Determine the (X, Y) coordinate at the center of the cell enclosing the given text.  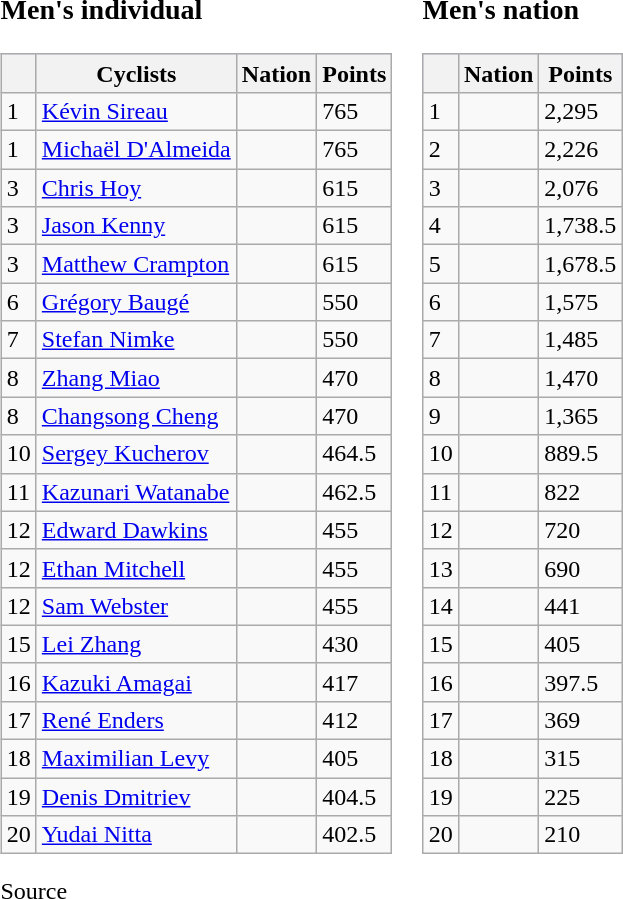
2,226 (580, 150)
889.5 (580, 454)
2 (440, 150)
2,076 (580, 188)
720 (580, 530)
Michaël D'Almeida (136, 150)
René Enders (136, 720)
Yudai Nitta (136, 835)
462.5 (354, 492)
5 (440, 264)
4 (440, 226)
690 (580, 568)
Maximilian Levy (136, 759)
404.5 (354, 797)
1,485 (580, 340)
417 (354, 682)
315 (580, 759)
9 (440, 416)
1,575 (580, 302)
430 (354, 644)
Ethan Mitchell (136, 568)
822 (580, 492)
Kazunari Watanabe (136, 492)
Grégory Baugé (136, 302)
397.5 (580, 682)
Denis Dmitriev (136, 797)
Stefan Nimke (136, 340)
1,365 (580, 416)
1,678.5 (580, 264)
Sergey Kucherov (136, 454)
402.5 (354, 835)
Chris Hoy (136, 188)
Kazuki Amagai (136, 682)
1,470 (580, 378)
Lei Zhang (136, 644)
412 (354, 720)
369 (580, 720)
Changsong Cheng (136, 416)
Matthew Crampton (136, 264)
210 (580, 835)
13 (440, 568)
464.5 (354, 454)
Cyclists (136, 73)
441 (580, 606)
225 (580, 797)
Zhang Miao (136, 378)
2,295 (580, 111)
Sam Webster (136, 606)
14 (440, 606)
Kévin Sireau (136, 111)
1,738.5 (580, 226)
Jason Kenny (136, 226)
Edward Dawkins (136, 530)
